Determine the [X, Y] coordinate at the center of the cell enclosing the given text.  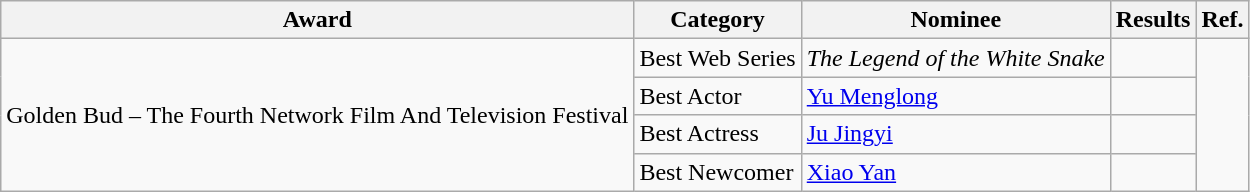
Golden Bud – The Fourth Network Film And Television Festival [318, 115]
Category [718, 20]
Yu Menglong [956, 96]
Xiao Yan [956, 172]
Best Actress [718, 134]
Nominee [956, 20]
Ju Jingyi [956, 134]
The Legend of the White Snake [956, 58]
Award [318, 20]
Ref. [1222, 20]
Results [1153, 20]
Best Newcomer [718, 172]
Best Web Series [718, 58]
Best Actor [718, 96]
